Search for the cell housing the specified text and yield its [x, y] center coordinate. 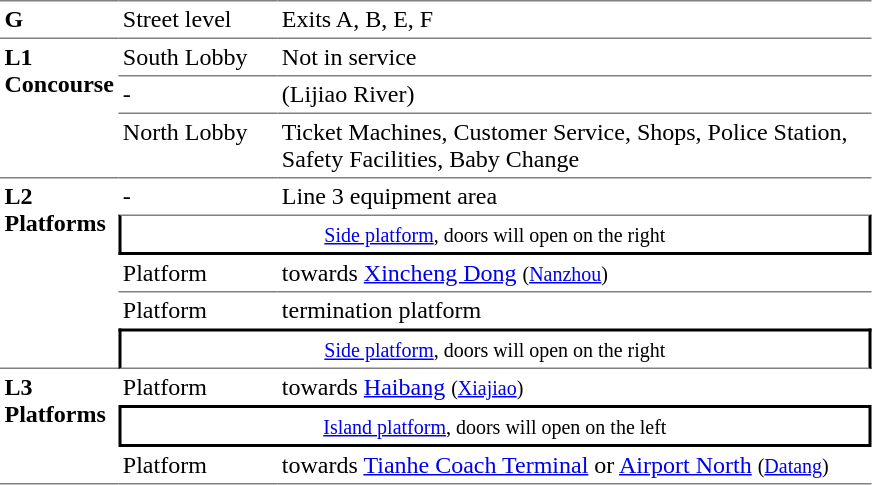
termination platform [574, 310]
Line 3 equipment area [574, 196]
Not in service [574, 57]
towards Haibang (Xiajiao) [574, 387]
(Lijiao River) [574, 94]
Ticket Machines, Customer Service, Shops, Police Station, Safety Facilities, Baby Change [574, 144]
L3Platforms [59, 427]
North Lobby [198, 144]
Exits A, B, E, F [574, 19]
towards Xincheng Dong (Nanzhou) [574, 274]
L2Platforms [59, 273]
L1Concourse [59, 108]
Street level [198, 19]
South Lobby [198, 57]
towards Tianhe Coach Terminal or Airport North (Datang) [574, 466]
G [59, 19]
Island platform, doors will open on the left [494, 426]
